From the cell containing the given text, extract its center point as (X, Y) coordinate. 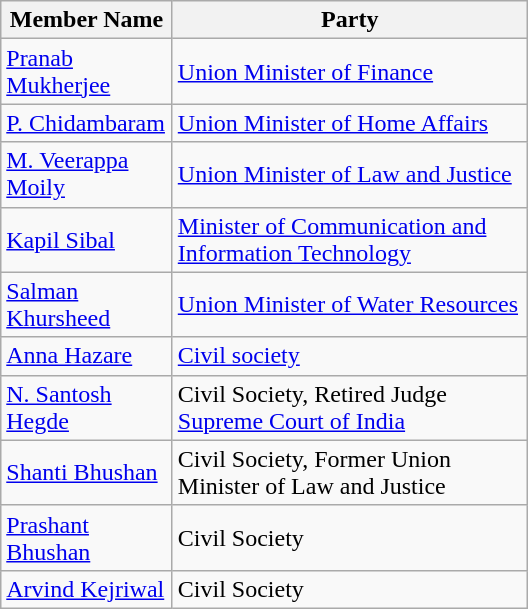
Union Minister of Law and Justice (350, 174)
Union Minister of Finance (350, 72)
Civil Society, Retired Judge Supreme Court of India (350, 408)
Prashant Bhushan (87, 538)
Party (350, 20)
Salman Khursheed (87, 304)
Civil Society, Former Union Minister of Law and Justice (350, 472)
P. Chidambaram (87, 123)
Anna Hazare (87, 356)
Union Minister of Home Affairs (350, 123)
N. Santosh Hegde (87, 408)
Civil society (350, 356)
Shanti Bhushan (87, 472)
Union Minister of Water Resources (350, 304)
Member Name (87, 20)
Arvind Kejriwal (87, 589)
Kapil Sibal (87, 240)
M. Veerappa Moily (87, 174)
Pranab Mukherjee (87, 72)
Minister of Communication and Information Technology (350, 240)
